From the cell containing the given text, extract its center point as (x, y) coordinate. 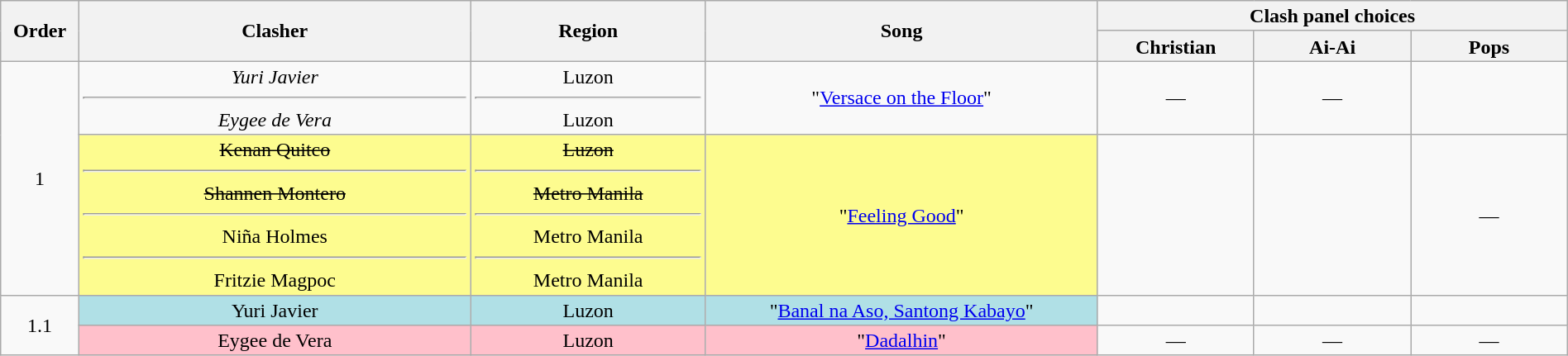
1.1 (40, 325)
Order (40, 31)
"Versace on the Floor" (901, 97)
Ai-Ai (1331, 46)
Luzon Metro ManilaMetro ManilaMetro Manila (588, 215)
Yuri JavierEygee de Vera (275, 97)
Region (588, 31)
1 (40, 178)
Eygee de Vera (275, 340)
Christian (1176, 46)
"Feeling Good" (901, 215)
Clash panel choices (1332, 17)
Yuri Javier (275, 311)
"Banal na Aso, Santong Kabayo" (901, 311)
Clasher (275, 31)
Kenan QuitcoShannen MonteroNiña HolmesFritzie Magpoc (275, 215)
Pops (1489, 46)
Song (901, 31)
"Dadalhin" (901, 340)
LuzonLuzon (588, 97)
